Locate the cell with the specified text and output its [x, y] center coordinate. 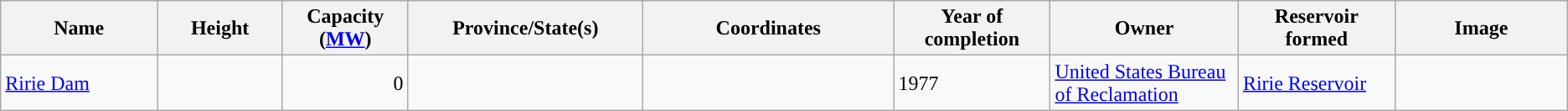
Owner [1144, 29]
Capacity (MW) [345, 29]
Height [220, 29]
Ririe Dam [79, 82]
Name [79, 29]
Image [1481, 29]
Coordinates [769, 29]
Reservoir formed [1317, 29]
Ririe Reservoir [1317, 82]
Year of completion [972, 29]
0 [345, 82]
Province/State(s) [526, 29]
United States Bureau of Reclamation [1144, 82]
1977 [972, 82]
